For the text-containing cell, return its midpoint in [X, Y] coordinate format. 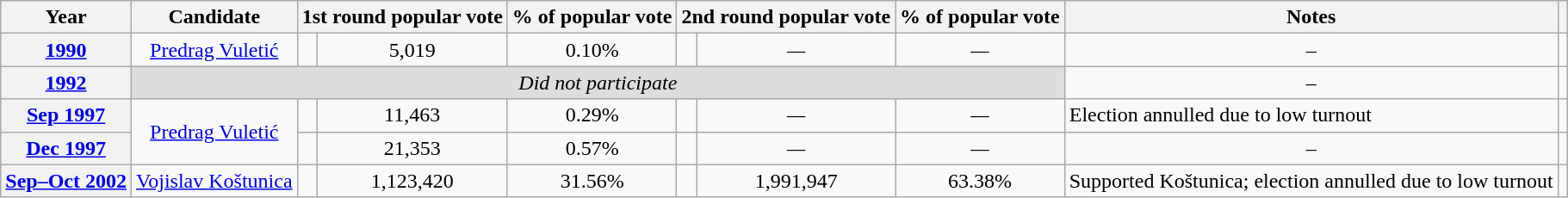
Did not participate [598, 83]
0.57% [592, 148]
Year [66, 17]
31.56% [592, 181]
2nd round popular vote [786, 17]
Sep–Oct 2002 [66, 181]
5,019 [412, 50]
1,123,420 [412, 181]
Election annulled due to low turnout [1311, 115]
Supported Koštunica; election annulled due to low turnout [1311, 181]
63.38% [980, 181]
0.10% [592, 50]
21,353 [412, 148]
1,991,947 [796, 181]
1992 [66, 83]
Vojislav Koštunica [214, 181]
Sep 1997 [66, 115]
0.29% [592, 115]
Dec 1997 [66, 148]
1st round popular vote [402, 17]
11,463 [412, 115]
1990 [66, 50]
Candidate [214, 17]
Notes [1311, 17]
